Extract the [X, Y] coordinate from the center of the cell holding the provided text.  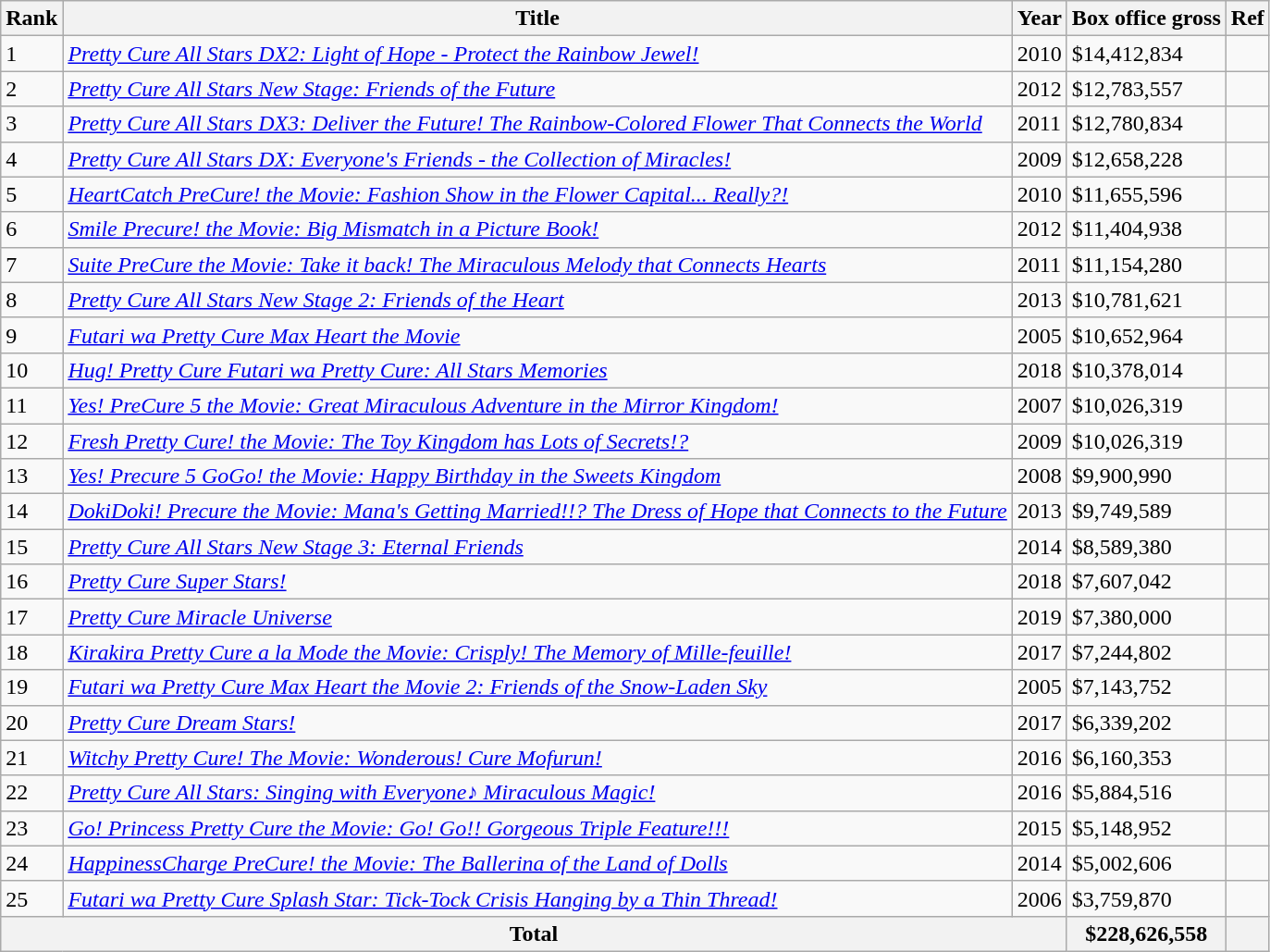
Futari wa Pretty Cure Splash Star: Tick-Tock Crisis Hanging by a Thin Thread! [537, 898]
$9,900,990 [1146, 476]
2006 [1040, 898]
2019 [1040, 617]
20 [31, 723]
Witchy Pretty Cure! The Movie: Wonderous! Cure Mofurun! [537, 758]
2008 [1040, 476]
Pretty Cure All Stars DX2: Light of Hope - Protect the Rainbow Jewel! [537, 54]
Ref [1247, 19]
Pretty Cure All Stars: Singing with Everyone♪ Miraculous Magic! [537, 793]
Pretty Cure Dream Stars! [537, 723]
$8,589,380 [1146, 547]
Pretty Cure All Stars New Stage 3: Eternal Friends [537, 547]
$9,749,589 [1146, 512]
Box office gross [1146, 19]
Yes! PreCure 5 the Movie: Great Miraculous Adventure in the Mirror Kingdom! [537, 405]
Fresh Pretty Cure! the Movie: The Toy Kingdom has Lots of Secrets!? [537, 441]
24 [31, 863]
$5,148,952 [1146, 828]
Kirakira Pretty Cure a la Mode the Movie: Crisply! The Memory of Mille-feuille! [537, 652]
$6,160,353 [1146, 758]
Pretty Cure All Stars New Stage 2: Friends of the Heart [537, 300]
DokiDoki! Precure the Movie: Mana's Getting Married!!? The Dress of Hope that Connects to the Future [537, 512]
$7,143,752 [1146, 687]
$11,154,280 [1146, 265]
Title [537, 19]
8 [31, 300]
2015 [1040, 828]
25 [31, 898]
Hug! Pretty Cure Futari wa Pretty Cure: All Stars Memories [537, 370]
2007 [1040, 405]
13 [31, 476]
$7,607,042 [1146, 582]
21 [31, 758]
$228,626,558 [1146, 933]
$11,655,596 [1146, 194]
15 [31, 547]
6 [31, 229]
Rank [31, 19]
$10,378,014 [1146, 370]
14 [31, 512]
$11,404,938 [1146, 229]
Futari wa Pretty Cure Max Heart the Movie 2: Friends of the Snow-Laden Sky [537, 687]
Pretty Cure All Stars New Stage: Friends of the Future [537, 89]
$10,781,621 [1146, 300]
12 [31, 441]
Suite PreCure the Movie: Take it back! The Miraculous Melody that Connects Hearts [537, 265]
16 [31, 582]
$12,783,557 [1146, 89]
$7,380,000 [1146, 617]
4 [31, 159]
$10,652,964 [1146, 335]
$7,244,802 [1146, 652]
HappinessCharge PreCure! the Movie: The Ballerina of the Land of Dolls [537, 863]
Pretty Cure All Stars DX3: Deliver the Future! The Rainbow-Colored Flower That Connects the World [537, 124]
Futari wa Pretty Cure Max Heart the Movie [537, 335]
Smile Precure! the Movie: Big Mismatch in a Picture Book! [537, 229]
Go! Princess Pretty Cure the Movie: Go! Go!! Gorgeous Triple Feature!!! [537, 828]
1 [31, 54]
11 [31, 405]
19 [31, 687]
Year [1040, 19]
5 [31, 194]
Pretty Cure All Stars DX: Everyone's Friends - the Collection of Miracles! [537, 159]
$5,002,606 [1146, 863]
$14,412,834 [1146, 54]
10 [31, 370]
Pretty Cure Miracle Universe [537, 617]
Pretty Cure Super Stars! [537, 582]
18 [31, 652]
2 [31, 89]
9 [31, 335]
$12,780,834 [1146, 124]
22 [31, 793]
$12,658,228 [1146, 159]
HeartCatch PreCure! the Movie: Fashion Show in the Flower Capital... Really?! [537, 194]
23 [31, 828]
7 [31, 265]
17 [31, 617]
3 [31, 124]
$5,884,516 [1146, 793]
Total [535, 933]
Yes! Precure 5 GoGo! the Movie: Happy Birthday in the Sweets Kingdom [537, 476]
$3,759,870 [1146, 898]
$6,339,202 [1146, 723]
